Pinpoint the cell where the given text exists, returning its [X, Y] midpoint coordinate. 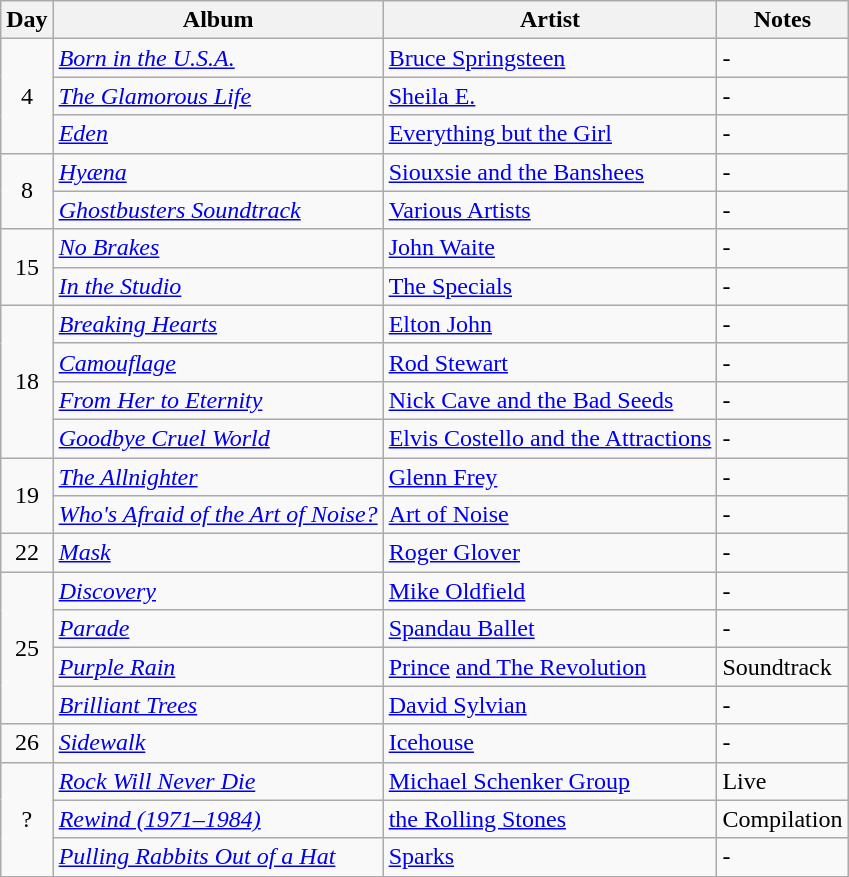
Purple Rain [218, 667]
Icehouse [550, 743]
Prince and The Revolution [550, 667]
the Rolling Stones [550, 819]
Live [782, 781]
The Glamorous Life [218, 96]
Born in the U.S.A. [218, 58]
22 [27, 553]
Rewind (1971–1984) [218, 819]
No Brakes [218, 248]
Mask [218, 553]
Hyæna [218, 172]
8 [27, 191]
Elvis Costello and the Attractions [550, 438]
Sparks [550, 857]
Brilliant Trees [218, 705]
Everything but the Girl [550, 134]
Rod Stewart [550, 362]
Glenn Frey [550, 477]
In the Studio [218, 286]
Various Artists [550, 210]
Notes [782, 20]
Breaking Hearts [218, 324]
18 [27, 381]
Pulling Rabbits Out of a Hat [218, 857]
Album [218, 20]
Spandau Ballet [550, 629]
Roger Glover [550, 553]
Sheila E. [550, 96]
25 [27, 648]
Sidewalk [218, 743]
Bruce Springsteen [550, 58]
David Sylvian [550, 705]
Camouflage [218, 362]
Siouxsie and the Banshees [550, 172]
15 [27, 267]
Artist [550, 20]
The Specials [550, 286]
Rock Will Never Die [218, 781]
26 [27, 743]
Mike Oldfield [550, 591]
Parade [218, 629]
John Waite [550, 248]
Elton John [550, 324]
4 [27, 96]
? [27, 819]
From Her to Eternity [218, 400]
Art of Noise [550, 515]
Ghostbusters Soundtrack [218, 210]
Michael Schenker Group [550, 781]
Day [27, 20]
Who's Afraid of the Art of Noise? [218, 515]
The Allnighter [218, 477]
Soundtrack [782, 667]
Discovery [218, 591]
Goodbye Cruel World [218, 438]
Nick Cave and the Bad Seeds [550, 400]
Compilation [782, 819]
Eden [218, 134]
19 [27, 496]
